Identify which cell holds the provided text, then report its [X, Y] central coordinate. 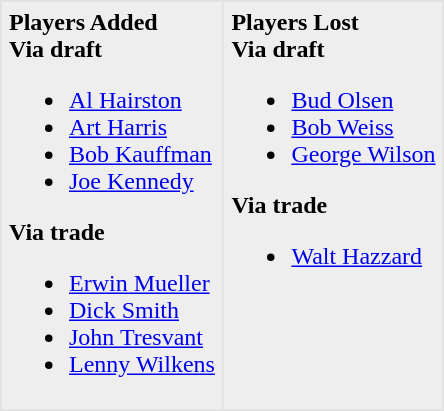
Players LostVia draftBud Olsen Bob Weiss George Wilson Via tradeWalt Hazzard [334, 206]
Players AddedVia draftAl HairstonArt HarrisBob KauffmanJoe KennedyVia tradeErwin MuellerDick SmithJohn TresvantLenny Wilkens [112, 206]
